Pinpoint the cell where the given text exists, returning its (x, y) midpoint coordinate. 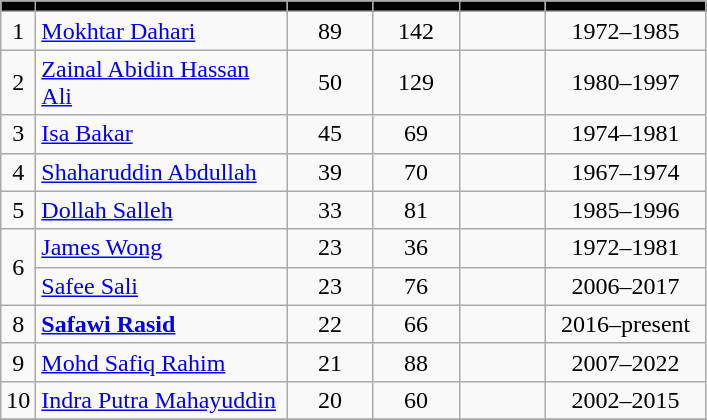
50 (330, 82)
Mohd Safiq Rahim (162, 362)
Safee Sali (162, 286)
1972–1981 (626, 248)
89 (330, 31)
39 (330, 172)
9 (18, 362)
1967–1974 (626, 172)
2007–2022 (626, 362)
1980–1997 (626, 82)
6 (18, 267)
2006–2017 (626, 286)
5 (18, 210)
33 (330, 210)
Safawi Rasid (162, 324)
1974–1981 (626, 134)
142 (416, 31)
1972–1985 (626, 31)
1985–1996 (626, 210)
81 (416, 210)
76 (416, 286)
22 (330, 324)
2002–2015 (626, 400)
36 (416, 248)
4 (18, 172)
Isa Bakar (162, 134)
88 (416, 362)
21 (330, 362)
69 (416, 134)
1 (18, 31)
70 (416, 172)
66 (416, 324)
60 (416, 400)
James Wong (162, 248)
3 (18, 134)
Indra Putra Mahayuddin (162, 400)
Shaharuddin Abdullah (162, 172)
20 (330, 400)
45 (330, 134)
Mokhtar Dahari (162, 31)
10 (18, 400)
8 (18, 324)
Zainal Abidin Hassan Ali (162, 82)
2016–present (626, 324)
2 (18, 82)
129 (416, 82)
Dollah Salleh (162, 210)
